For the text-containing cell, return its midpoint in (x, y) coordinate format. 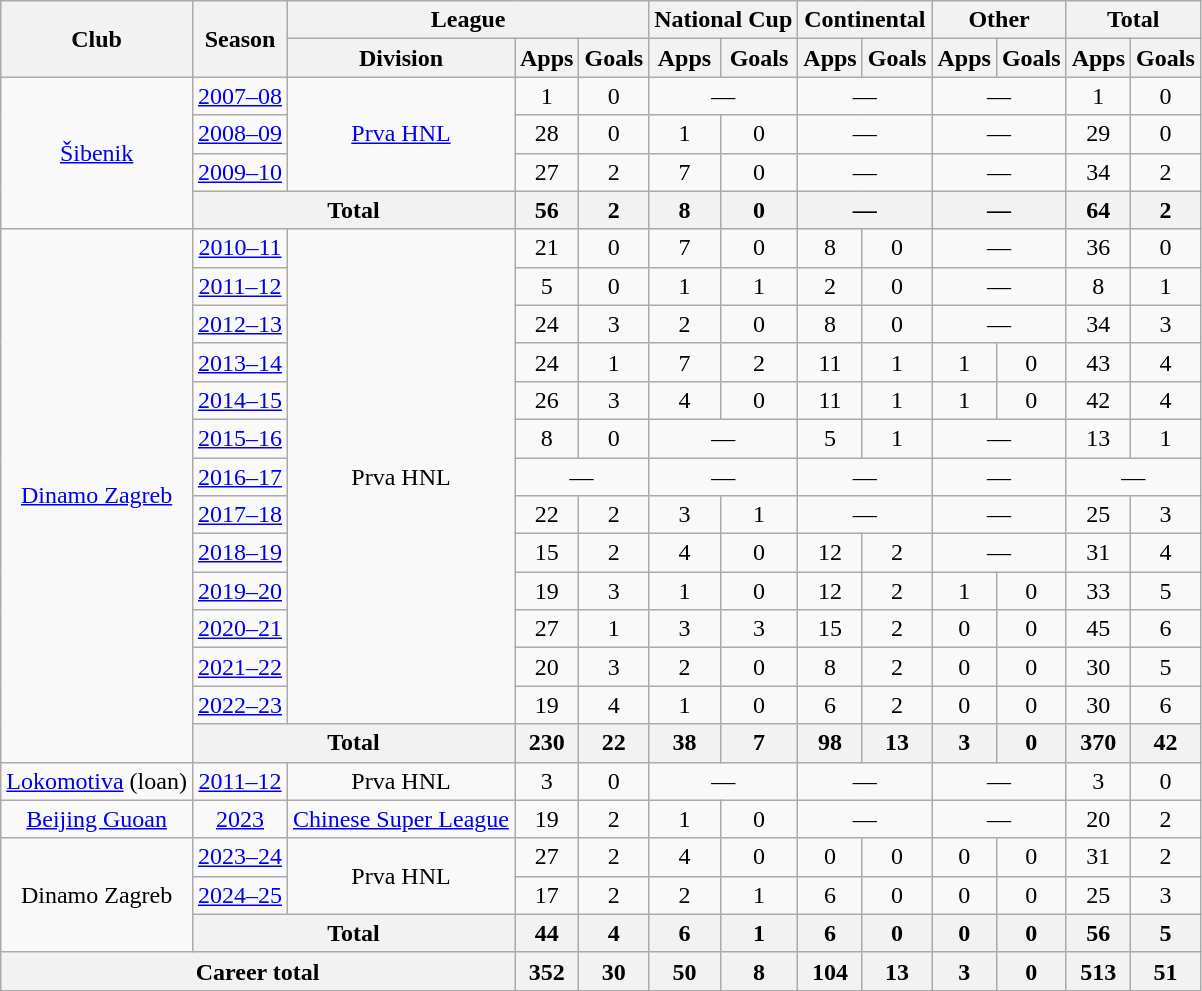
2021–22 (240, 667)
29 (1098, 134)
Chinese Super League (402, 819)
Lokomotiva (loan) (97, 781)
64 (1098, 210)
2022–23 (240, 705)
26 (546, 400)
33 (1098, 591)
2014–15 (240, 400)
Club (97, 39)
51 (1166, 971)
2019–20 (240, 591)
98 (830, 743)
2023 (240, 819)
Beijing Guoan (97, 819)
League (468, 20)
36 (1098, 248)
2023–24 (240, 857)
2007–08 (240, 96)
Career total (258, 971)
2009–10 (240, 172)
2017–18 (240, 515)
2018–19 (240, 553)
21 (546, 248)
352 (546, 971)
17 (546, 895)
2015–16 (240, 438)
45 (1098, 629)
104 (830, 971)
Season (240, 39)
National Cup (724, 20)
2024–25 (240, 895)
513 (1098, 971)
38 (685, 743)
Division (402, 58)
2013–14 (240, 362)
43 (1098, 362)
44 (546, 933)
2010–11 (240, 248)
230 (546, 743)
Šibenik (97, 153)
28 (546, 134)
Other (999, 20)
2008–09 (240, 134)
370 (1098, 743)
2016–17 (240, 477)
2012–13 (240, 324)
Continental (865, 20)
2020–21 (240, 629)
50 (685, 971)
